From the cell containing the given text, extract its center point as [x, y] coordinate. 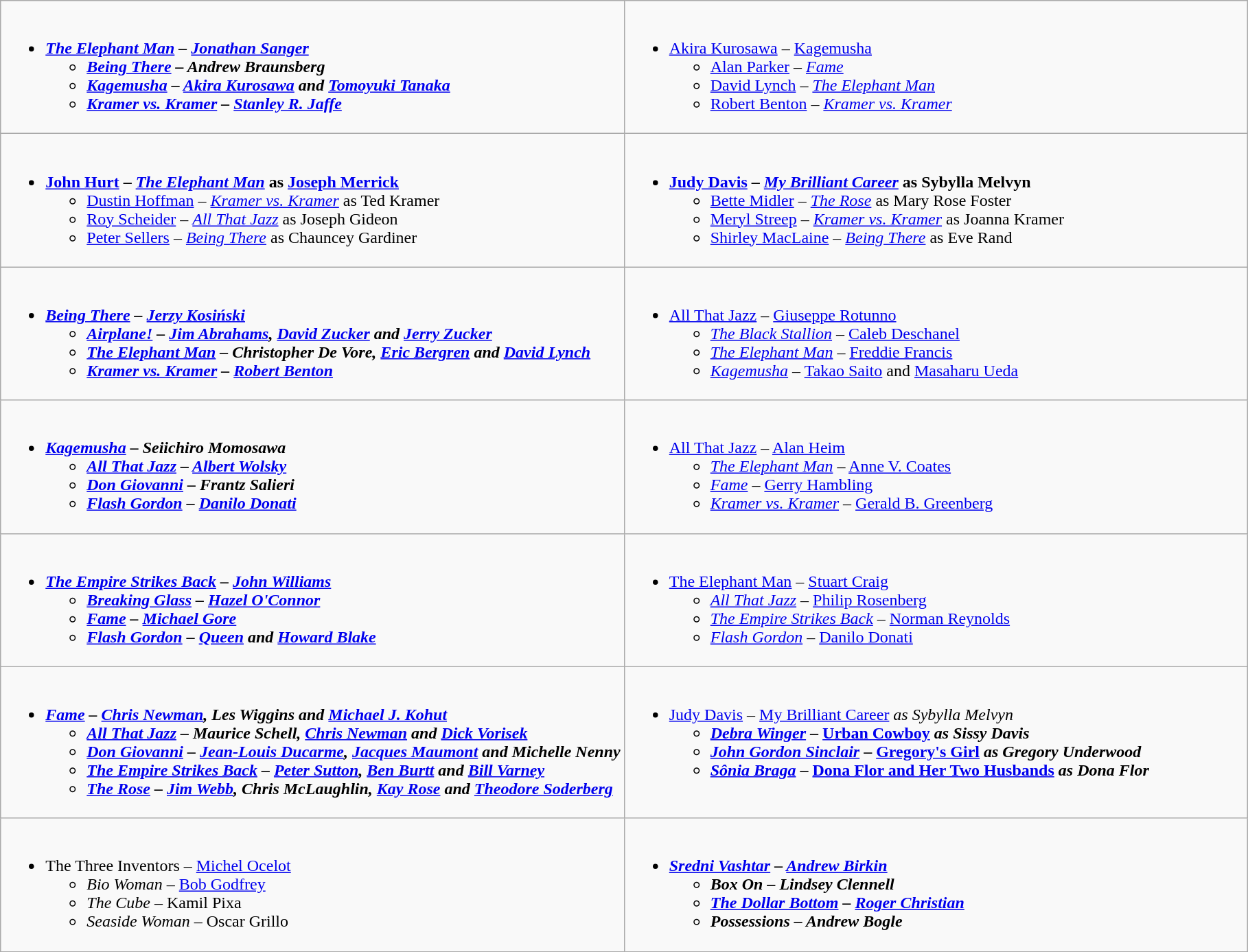
The Elephant Man – Stuart CraigAll That Jazz – Philip RosenbergThe Empire Strikes Back – Norman ReynoldsFlash Gordon – Danilo Donati [936, 600]
All That Jazz – Giuseppe RotunnoThe Black Stallion – Caleb DeschanelThe Elephant Man – Freddie FrancisKagemusha – Takao Saito and Masaharu Ueda [936, 334]
Akira Kurosawa – KagemushaAlan Parker – FameDavid Lynch – The Elephant ManRobert Benton – Kramer vs. Kramer [936, 67]
The Three Inventors – Michel OcelotBio Woman – Bob GodfreyThe Cube – Kamil PixaSeaside Woman – Oscar Grillo [312, 885]
All That Jazz – Alan HeimThe Elephant Man – Anne V. CoatesFame – Gerry HamblingKramer vs. Kramer – Gerald B. Greenberg [936, 467]
Kagemusha – Seiichiro MomosawaAll That Jazz – Albert WolskyDon Giovanni – Frantz SalieriFlash Gordon – Danilo Donati [312, 467]
Sredni Vashtar – Andrew BirkinBox On – Lindsey ClennellThe Dollar Bottom – Roger ChristianPossessions – Andrew Bogle [936, 885]
The Empire Strikes Back – John WilliamsBreaking Glass – Hazel O'ConnorFame – Michael GoreFlash Gordon – Queen and Howard Blake [312, 600]
The Elephant Man – Jonathan SangerBeing There – Andrew BraunsbergKagemusha – Akira Kurosawa and Tomoyuki TanakaKramer vs. Kramer – Stanley R. Jaffe [312, 67]
